Determine the (x, y) coordinate at the center of the cell enclosing the given text.  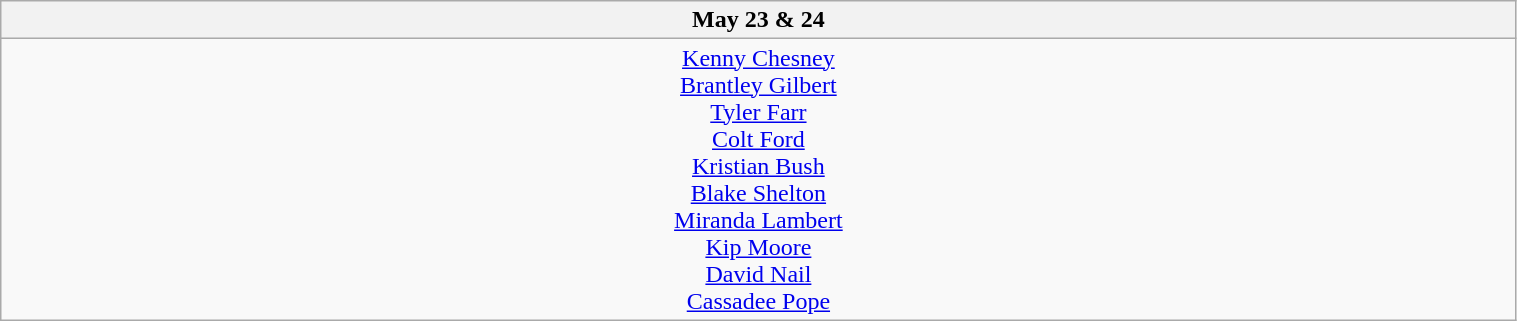
Kenny ChesneyBrantley GilbertTyler FarrColt FordKristian BushBlake SheltonMiranda LambertKip MooreDavid NailCassadee Pope (758, 180)
May 23 & 24 (758, 20)
